Return the [x, y] coordinate for the center point of the cell that contains the specified text.  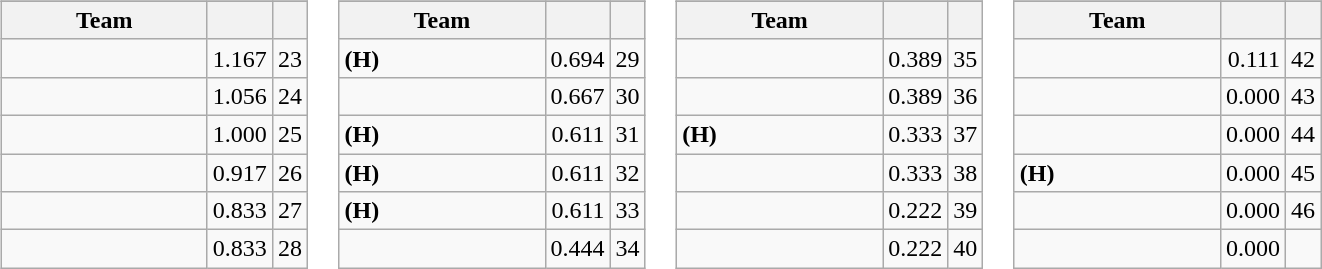
37 [966, 134]
45 [1302, 173]
25 [290, 134]
1.167 [240, 58]
39 [966, 211]
1.056 [240, 96]
0.444 [578, 249]
29 [628, 58]
42 [1302, 58]
0.694 [578, 58]
0.111 [1252, 58]
27 [290, 211]
46 [1302, 211]
1.000 [240, 134]
0.667 [578, 96]
0.917 [240, 173]
32 [628, 173]
30 [628, 96]
43 [1302, 96]
33 [628, 211]
38 [966, 173]
31 [628, 134]
34 [628, 249]
26 [290, 173]
40 [966, 249]
36 [966, 96]
23 [290, 58]
44 [1302, 134]
24 [290, 96]
28 [290, 249]
35 [966, 58]
